Search for the cell housing the specified text and yield its [X, Y] center coordinate. 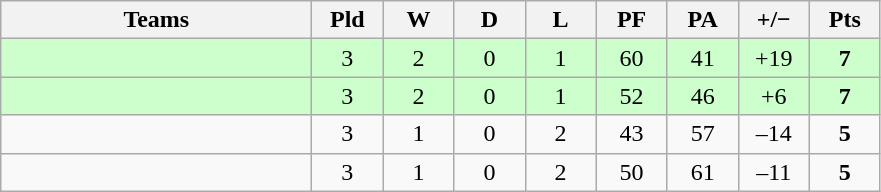
46 [702, 96]
+6 [774, 96]
50 [632, 172]
L [560, 20]
PA [702, 20]
PF [632, 20]
+/− [774, 20]
57 [702, 134]
–11 [774, 172]
+19 [774, 58]
41 [702, 58]
–14 [774, 134]
Teams [156, 20]
D [490, 20]
60 [632, 58]
61 [702, 172]
43 [632, 134]
Pts [844, 20]
W [418, 20]
52 [632, 96]
Pld [348, 20]
